Pinpoint the cell where the given text exists, returning its (x, y) midpoint coordinate. 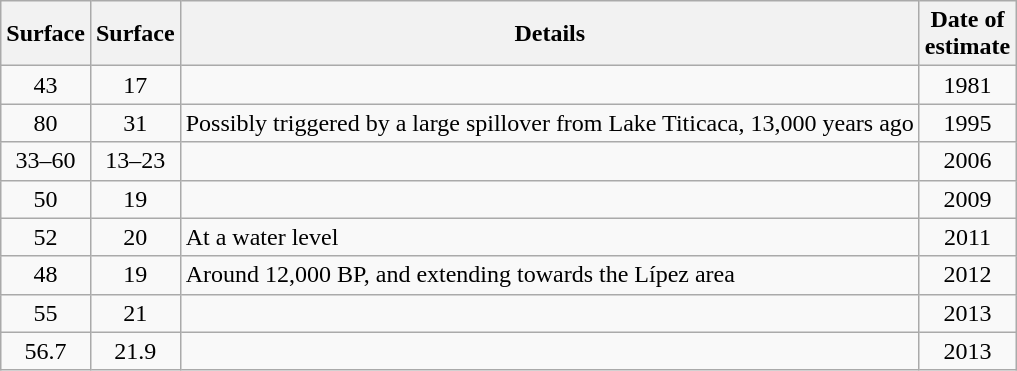
50 (46, 199)
Details (550, 34)
21.9 (135, 351)
1981 (967, 85)
13–23 (135, 161)
48 (46, 275)
1995 (967, 123)
43 (46, 85)
31 (135, 123)
33–60 (46, 161)
2006 (967, 161)
2011 (967, 237)
Possibly triggered by a large spillover from Lake Titicaca, 13,000 years ago (550, 123)
Around 12,000 BP, and extending towards the Lípez area (550, 275)
At a water level (550, 237)
2012 (967, 275)
80 (46, 123)
55 (46, 313)
Date ofestimate (967, 34)
52 (46, 237)
56.7 (46, 351)
17 (135, 85)
20 (135, 237)
2009 (967, 199)
21 (135, 313)
